From the cell containing the given text, extract its center point as (x, y) coordinate. 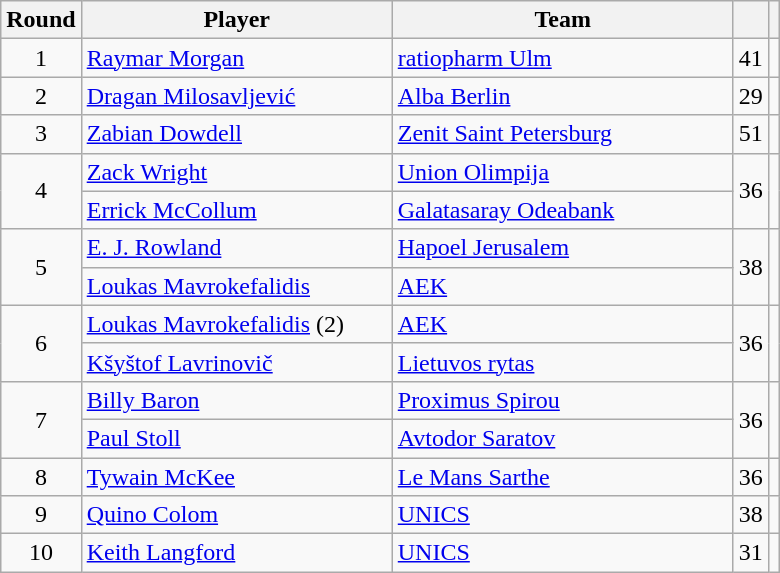
Billy Baron (236, 400)
Zenit Saint Petersburg (562, 134)
Keith Langford (236, 553)
Team (562, 20)
41 (750, 58)
6 (41, 343)
7 (41, 419)
8 (41, 477)
10 (41, 553)
2 (41, 96)
3 (41, 134)
1 (41, 58)
Union Olimpija (562, 172)
29 (750, 96)
51 (750, 134)
Alba Berlin (562, 96)
Avtodor Saratov (562, 438)
Errick McCollum (236, 210)
Galatasaray Odeabank (562, 210)
9 (41, 515)
Kšyštof Lavrinovič (236, 362)
Hapoel Jerusalem (562, 248)
Player (236, 20)
Dragan Milosavljević (236, 96)
4 (41, 191)
Quino Colom (236, 515)
Paul Stoll (236, 438)
Round (41, 20)
Raymar Morgan (236, 58)
Tywain McKee (236, 477)
31 (750, 553)
Loukas Mavrokefalidis (236, 286)
5 (41, 267)
Zack Wright (236, 172)
ratiopharm Ulm (562, 58)
Proximus Spirou (562, 400)
E. J. Rowland (236, 248)
Zabian Dowdell (236, 134)
Lietuvos rytas (562, 362)
Le Mans Sarthe (562, 477)
Loukas Mavrokefalidis (2) (236, 324)
